Output the (x, y) coordinate of the center of the cell containing the given text.  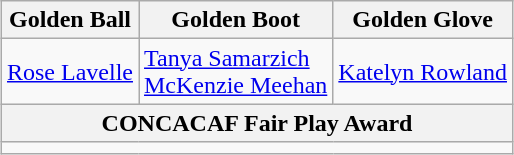
Golden Boot (235, 20)
Rose Lavelle (70, 72)
Tanya Samarzich McKenzie Meehan (235, 72)
CONCACAF Fair Play Award (256, 123)
Katelyn Rowland (423, 72)
Golden Ball (70, 20)
Golden Glove (423, 20)
